Search for the cell housing the specified text and yield its [X, Y] center coordinate. 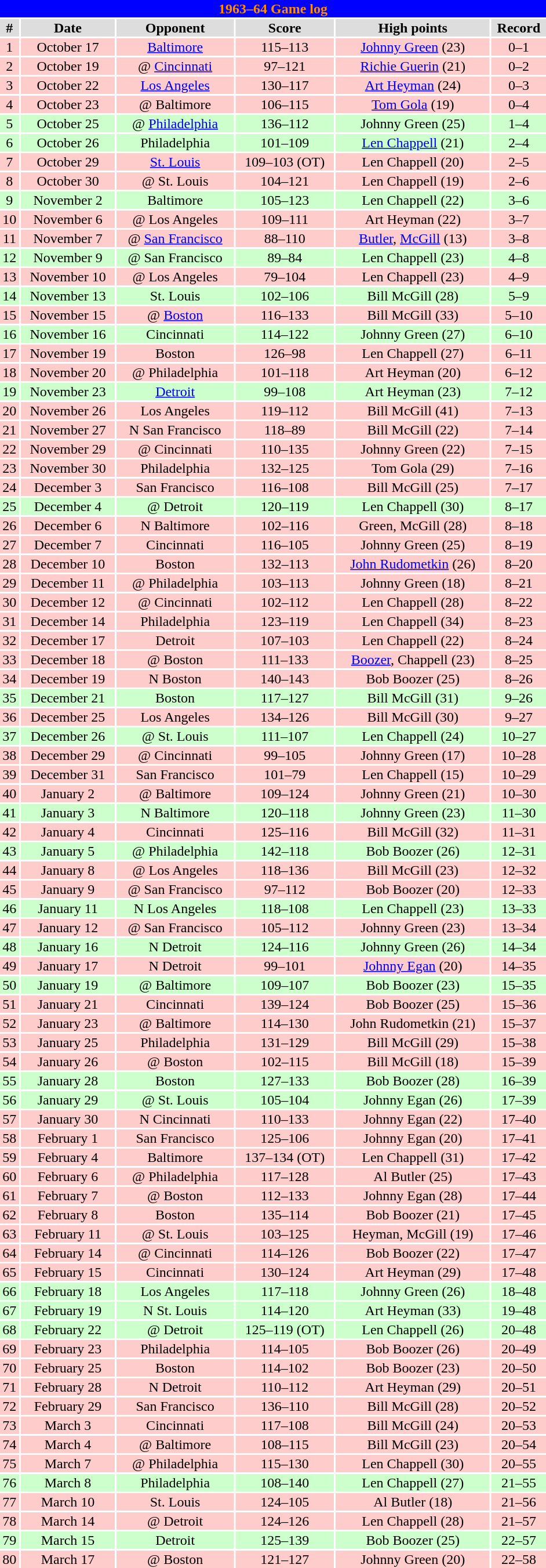
February 1 [68, 1138]
December 11 [68, 583]
January 9 [68, 889]
40 [9, 794]
48 [9, 947]
99–105 [285, 755]
Johnny Green (17) [413, 755]
108–140 [285, 1483]
101–118 [285, 372]
59 [9, 1157]
March 17 [68, 1559]
6 [9, 143]
38 [9, 755]
November 23 [68, 392]
17–41 [519, 1138]
0–3 [519, 85]
10–27 [519, 736]
March 14 [68, 1521]
Bill McGill (31) [413, 698]
135–114 [285, 1215]
114–102 [285, 1368]
January 29 [68, 1100]
71 [9, 1387]
Len Chappell (20) [413, 162]
7–14 [519, 430]
75 [9, 1464]
14–34 [519, 947]
22–58 [519, 1559]
Bill McGill (29) [413, 1042]
17–44 [519, 1196]
120–119 [285, 506]
56 [9, 1100]
15–39 [519, 1062]
Tom Gola (19) [413, 104]
49 [9, 966]
Johnny Egan (22) [413, 1119]
104–121 [285, 181]
22–57 [519, 1540]
December 31 [68, 774]
Johnny Egan (28) [413, 1196]
15 [9, 315]
0–2 [519, 66]
25 [9, 506]
33 [9, 660]
105–104 [285, 1100]
13 [9, 277]
March 3 [68, 1425]
3–6 [519, 200]
51 [9, 1004]
Len Chappell (34) [413, 621]
99–101 [285, 966]
February 6 [68, 1176]
December 10 [68, 564]
114–120 [285, 1310]
43 [9, 851]
108–115 [285, 1444]
12–32 [519, 870]
67 [9, 1310]
12–31 [519, 851]
8–19 [519, 545]
88–110 [285, 238]
0–4 [519, 104]
Art Heyman (33) [413, 1310]
15–36 [519, 1004]
December 26 [68, 736]
111–133 [285, 660]
97–112 [285, 889]
Al Butler (25) [413, 1176]
15–38 [519, 1042]
2 [9, 66]
January 2 [68, 794]
6–11 [519, 353]
3–7 [519, 219]
Butler, McGill (13) [413, 238]
136–110 [285, 1406]
January 17 [68, 966]
3 [9, 85]
14 [9, 296]
October 25 [68, 124]
77 [9, 1502]
11 [9, 238]
39 [9, 774]
116–133 [285, 315]
8–21 [519, 583]
5 [9, 124]
140–143 [285, 679]
11–31 [519, 832]
79 [9, 1540]
10 [9, 219]
62 [9, 1215]
Bob Boozer (21) [413, 1215]
October 23 [68, 104]
January 11 [68, 908]
102–106 [285, 296]
17–48 [519, 1272]
November 15 [68, 315]
7–12 [519, 392]
115–130 [285, 1464]
125–139 [285, 1540]
120–118 [285, 813]
23 [9, 468]
29 [9, 583]
109–124 [285, 794]
10–30 [519, 794]
13–34 [519, 928]
# [9, 28]
118–89 [285, 430]
136–112 [285, 124]
80 [9, 1559]
16 [9, 334]
7–13 [519, 411]
15–37 [519, 1023]
64 [9, 1253]
110–112 [285, 1387]
March 15 [68, 1540]
63 [9, 1234]
34 [9, 679]
1963–64 Game log [273, 9]
October 29 [68, 162]
115–113 [285, 47]
February 15 [68, 1272]
0–1 [519, 47]
66 [9, 1291]
109–111 [285, 219]
17–45 [519, 1215]
14–35 [519, 966]
December 6 [68, 526]
February 4 [68, 1157]
January 4 [68, 832]
December 12 [68, 602]
February 29 [68, 1406]
November 29 [68, 449]
17–40 [519, 1119]
117–108 [285, 1425]
December 14 [68, 621]
Bob Boozer (22) [413, 1253]
John Rudometkin (26) [413, 564]
20–51 [519, 1387]
2–6 [519, 181]
10–28 [519, 755]
7–17 [519, 487]
17–42 [519, 1157]
24 [9, 487]
107–103 [285, 640]
55 [9, 1081]
142–118 [285, 851]
November 19 [68, 353]
Boozer, Chappell (23) [413, 660]
61 [9, 1196]
8–26 [519, 679]
March 4 [68, 1444]
19 [9, 392]
73 [9, 1425]
118–108 [285, 908]
89–84 [285, 258]
36 [9, 717]
105–112 [285, 928]
109–107 [285, 985]
101–79 [285, 774]
Johnny Green (21) [413, 794]
18 [9, 372]
Bill McGill (22) [413, 430]
November 16 [68, 334]
Len Chappell (26) [413, 1330]
Johnny Green (18) [413, 583]
5–10 [519, 315]
October 30 [68, 181]
January 19 [68, 985]
8–25 [519, 660]
60 [9, 1176]
Bill McGill (32) [413, 832]
November 7 [68, 238]
December 25 [68, 717]
Len Chappell (19) [413, 181]
4–8 [519, 258]
December 29 [68, 755]
1–4 [519, 124]
8–20 [519, 564]
28 [9, 564]
December 21 [68, 698]
February 25 [68, 1368]
137–134 (OT) [285, 1157]
105–123 [285, 200]
110–135 [285, 449]
45 [9, 889]
November 26 [68, 411]
February 8 [68, 1215]
103–125 [285, 1234]
Art Heyman (24) [413, 85]
October 26 [68, 143]
20 [9, 411]
19–48 [519, 1310]
February 7 [68, 1196]
102–116 [285, 526]
October 22 [68, 85]
124–116 [285, 947]
3–8 [519, 238]
N St. Louis [175, 1310]
Len Chappell (24) [413, 736]
7–15 [519, 449]
139–124 [285, 1004]
12 [9, 258]
27 [9, 545]
November 2 [68, 200]
117–118 [285, 1291]
124–105 [285, 1502]
December 19 [68, 679]
46 [9, 908]
76 [9, 1483]
125–106 [285, 1138]
13–33 [519, 908]
127–133 [285, 1081]
132–125 [285, 468]
Bill McGill (25) [413, 487]
15–35 [519, 985]
111–107 [285, 736]
32 [9, 640]
Heyman, McGill (19) [413, 1234]
58 [9, 1138]
20–52 [519, 1406]
52 [9, 1023]
February 14 [68, 1253]
6–10 [519, 334]
110–133 [285, 1119]
21–56 [519, 1502]
2–5 [519, 162]
Johnny Green (22) [413, 449]
30 [9, 602]
17–47 [519, 1253]
8–18 [519, 526]
January 5 [68, 851]
Len Chappell (15) [413, 774]
8–23 [519, 621]
116–108 [285, 487]
N Los Angeles [175, 908]
20–50 [519, 1368]
69 [9, 1349]
January 26 [68, 1062]
November 13 [68, 296]
Bill McGill (18) [413, 1062]
17–46 [519, 1234]
January 28 [68, 1081]
54 [9, 1062]
17–39 [519, 1100]
20–49 [519, 1349]
106–115 [285, 104]
79–104 [285, 277]
21–57 [519, 1521]
Date [68, 28]
70 [9, 1368]
January 12 [68, 928]
20–54 [519, 1444]
134–126 [285, 717]
Len Chappell (21) [413, 143]
Green, McGill (28) [413, 526]
57 [9, 1119]
January 23 [68, 1023]
October 19 [68, 66]
January 8 [68, 870]
117–128 [285, 1176]
December 17 [68, 640]
37 [9, 736]
December 4 [68, 506]
Art Heyman (22) [413, 219]
21 [9, 430]
101–109 [285, 143]
31 [9, 621]
132–113 [285, 564]
10–29 [519, 774]
8–24 [519, 640]
7 [9, 162]
78 [9, 1521]
35 [9, 698]
103–113 [285, 583]
Score [285, 28]
126–98 [285, 353]
N Boston [175, 679]
Art Heyman (23) [413, 392]
118–136 [285, 870]
4 [9, 104]
112–133 [285, 1196]
68 [9, 1330]
N San Francisco [175, 430]
17 [9, 353]
Record [519, 28]
20–48 [519, 1330]
High points [413, 28]
5–9 [519, 296]
17–43 [519, 1176]
November 6 [68, 219]
Opponent [175, 28]
44 [9, 870]
47 [9, 928]
102–112 [285, 602]
January 30 [68, 1119]
Bob Boozer (28) [413, 1081]
114–122 [285, 334]
114–130 [285, 1023]
December 7 [68, 545]
March 10 [68, 1502]
9 [9, 200]
131–129 [285, 1042]
97–121 [285, 66]
N Cincinnati [175, 1119]
6–12 [519, 372]
123–119 [285, 621]
Len Chappell (31) [413, 1157]
8–17 [519, 506]
December 3 [68, 487]
130–117 [285, 85]
December 18 [68, 660]
Bill McGill (24) [413, 1425]
Bill McGill (33) [413, 315]
1 [9, 47]
99–108 [285, 392]
November 9 [68, 258]
21–55 [519, 1483]
March 8 [68, 1483]
16–39 [519, 1081]
50 [9, 985]
22 [9, 449]
74 [9, 1444]
February 28 [68, 1387]
124–126 [285, 1521]
130–124 [285, 1272]
Johnny Green (20) [413, 1559]
116–105 [285, 545]
Johnny Egan (26) [413, 1100]
November 10 [68, 277]
Bob Boozer (20) [413, 889]
January 21 [68, 1004]
4–9 [519, 277]
January 25 [68, 1042]
114–105 [285, 1349]
125–119 (OT) [285, 1330]
February 18 [68, 1291]
November 30 [68, 468]
117–127 [285, 698]
119–112 [285, 411]
41 [9, 813]
October 17 [68, 47]
Al Butler (18) [413, 1502]
2–4 [519, 143]
53 [9, 1042]
John Rudometkin (21) [413, 1023]
20–53 [519, 1425]
18–48 [519, 1291]
February 11 [68, 1234]
February 23 [68, 1349]
March 7 [68, 1464]
102–115 [285, 1062]
114–126 [285, 1253]
Tom Gola (29) [413, 468]
Bill McGill (30) [413, 717]
42 [9, 832]
12–33 [519, 889]
20–55 [519, 1464]
9–27 [519, 717]
Art Heyman (20) [413, 372]
November 27 [68, 430]
125–116 [285, 832]
January 3 [68, 813]
February 22 [68, 1330]
8 [9, 181]
9–26 [519, 698]
November 20 [68, 372]
7–16 [519, 468]
11–30 [519, 813]
Richie Guerin (21) [413, 66]
72 [9, 1406]
26 [9, 526]
65 [9, 1272]
January 16 [68, 947]
121–127 [285, 1559]
109–103 (OT) [285, 162]
Johnny Green (27) [413, 334]
Bill McGill (41) [413, 411]
February 19 [68, 1310]
8–22 [519, 602]
